From the cell containing the given text, extract its center point as (X, Y) coordinate. 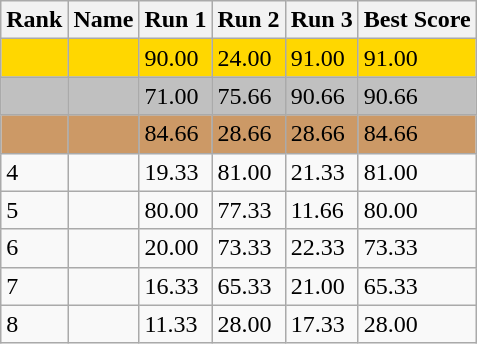
16.33 (176, 286)
24.00 (248, 58)
Run 2 (248, 20)
77.33 (248, 210)
5 (34, 210)
Best Score (417, 20)
71.00 (176, 96)
20.00 (176, 248)
21.33 (322, 172)
8 (34, 324)
Run 1 (176, 20)
75.66 (248, 96)
Rank (34, 20)
11.66 (322, 210)
7 (34, 286)
11.33 (176, 324)
19.33 (176, 172)
Run 3 (322, 20)
90.00 (176, 58)
Name (104, 20)
21.00 (322, 286)
4 (34, 172)
22.33 (322, 248)
6 (34, 248)
17.33 (322, 324)
